Return the [X, Y] coordinate for the center point of the cell that contains the specified text.  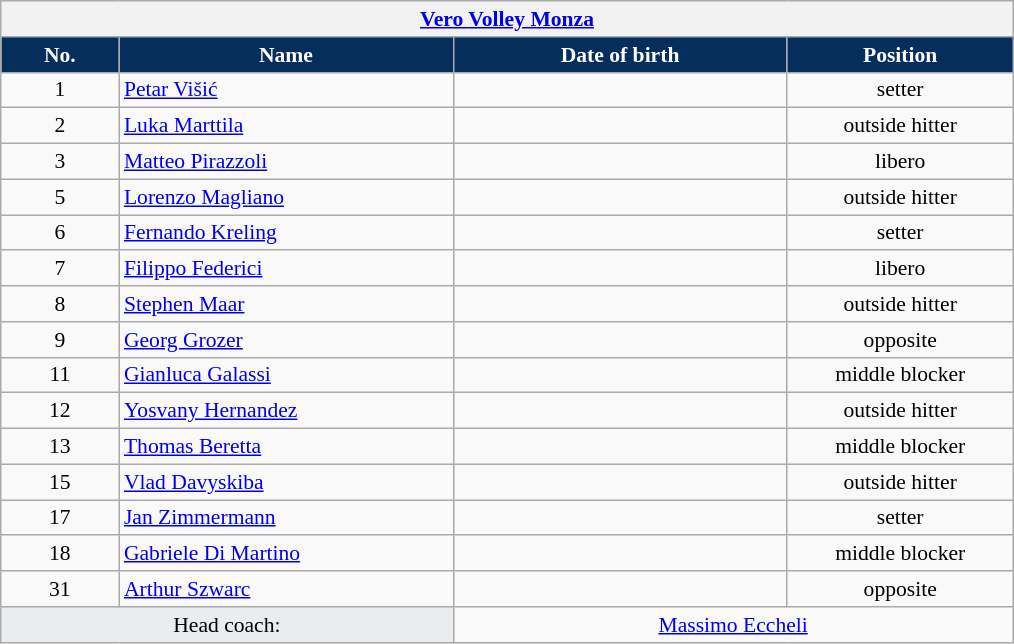
Yosvany Hernandez [286, 411]
Massimo Eccheli [733, 625]
Luka Marttila [286, 126]
18 [60, 554]
12 [60, 411]
15 [60, 482]
8 [60, 304]
Georg Grozer [286, 340]
Fernando Kreling [286, 233]
2 [60, 126]
9 [60, 340]
Vlad Davyskiba [286, 482]
Petar Višić [286, 90]
1 [60, 90]
Position [900, 55]
13 [60, 447]
Jan Zimmermann [286, 518]
31 [60, 589]
Gianluca Galassi [286, 375]
6 [60, 233]
7 [60, 269]
Date of birth [620, 55]
Stephen Maar [286, 304]
No. [60, 55]
5 [60, 197]
Name [286, 55]
Arthur Szwarc [286, 589]
Lorenzo Magliano [286, 197]
Thomas Beretta [286, 447]
Filippo Federici [286, 269]
Gabriele Di Martino [286, 554]
17 [60, 518]
Vero Volley Monza [507, 19]
3 [60, 162]
Matteo Pirazzoli [286, 162]
Head coach: [227, 625]
11 [60, 375]
